Output the [X, Y] coordinate of the center of the cell containing the given text.  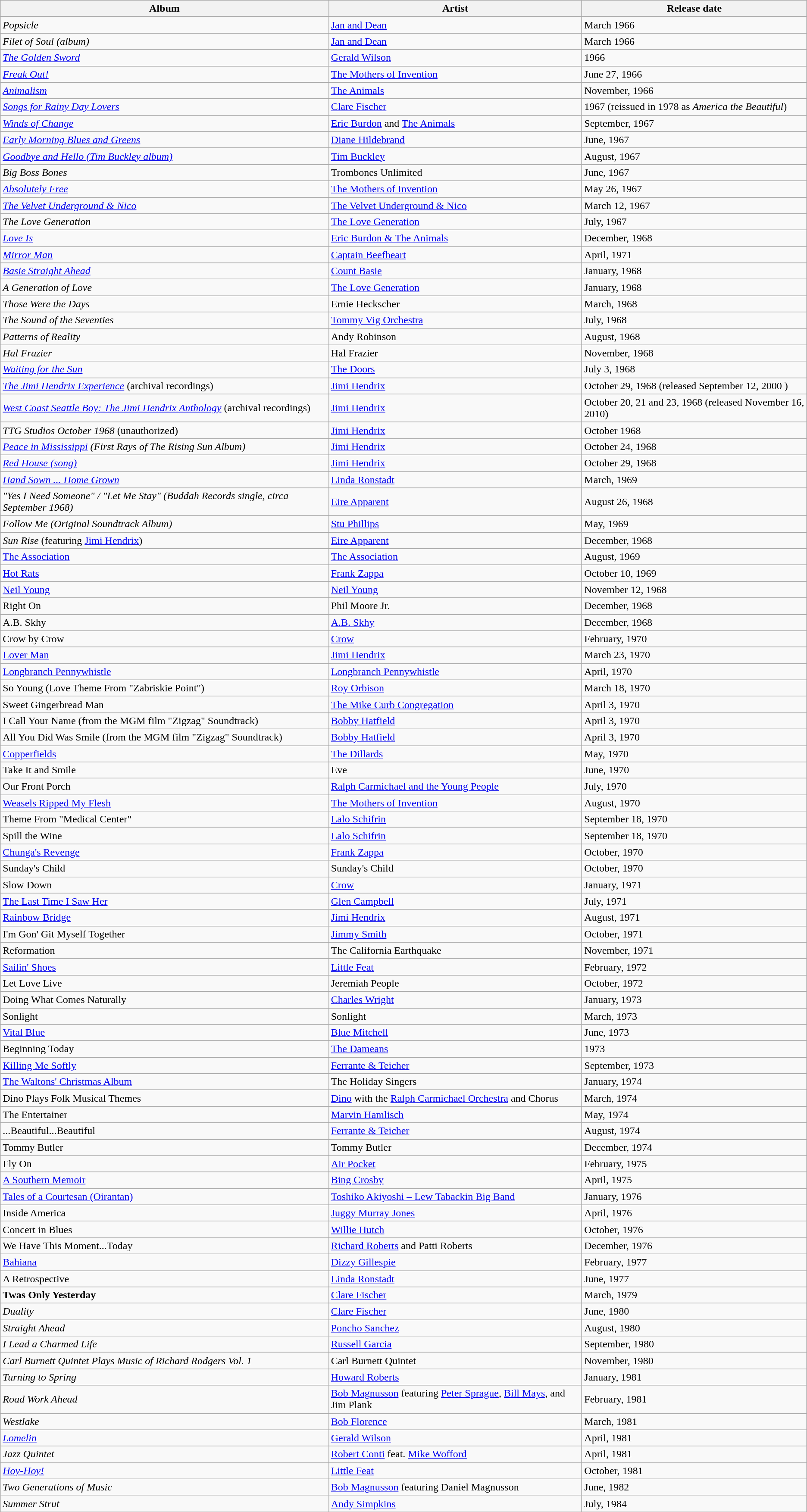
Peace in Mississippi (First Rays of The Rising Sun Album) [165, 447]
Reformation [165, 950]
The Last Time I Saw Her [165, 901]
February, 1970 [694, 639]
Jazz Quintet [165, 1454]
September, 1980 [694, 1344]
August, 1970 [694, 803]
Blue Mitchell [455, 1033]
Concert in Blues [165, 1229]
Turning to Spring [165, 1377]
Take It and Smile [165, 770]
1973 [694, 1049]
October 1968 [694, 430]
October 20, 21 and 23, 1968 (released November 16, 2010) [694, 408]
Tommy Vig Orchestra [455, 320]
March 12, 1967 [694, 206]
February, 1981 [694, 1399]
The Dillards [455, 754]
February, 1972 [694, 967]
1966 [694, 58]
May, 1969 [694, 524]
March 18, 1970 [694, 688]
A Southern Memoir [165, 1180]
The Doors [455, 369]
August, 1968 [694, 337]
Artist [455, 9]
Charles Wright [455, 1000]
All You Did Was Smile (from the MGM film "Zigzag" Soundtrack) [165, 737]
We Have This Moment...Today [165, 1246]
Slow Down [165, 885]
October, 1976 [694, 1229]
Those Were the Days [165, 304]
August, 1980 [694, 1328]
Winds of Change [165, 123]
Sun Rise (featuring Jimi Hendrix) [165, 540]
Count Basie [455, 271]
1967 (reissued in 1978 as America the Beautiful) [694, 107]
Duality [165, 1312]
Jeremiah People [455, 983]
April, 1970 [694, 672]
Waiting for the Sun [165, 369]
July, 1984 [694, 1503]
July 3, 1968 [694, 369]
Two Generations of Music [165, 1487]
I Lead a Charmed Life [165, 1344]
June, 1982 [694, 1487]
Westlake [165, 1421]
March, 1973 [694, 1016]
October 10, 1969 [694, 573]
Road Work Ahead [165, 1399]
January, 1973 [694, 1000]
November, 1971 [694, 950]
Right On [165, 606]
Bob Florence [455, 1421]
Bing Crosby [455, 1180]
Inside America [165, 1213]
West Coast Seattle Boy: The Jimi Hendrix Anthology (archival recordings) [165, 408]
Crow by Crow [165, 639]
May, 1970 [694, 754]
Bob Magnusson featuring Peter Sprague, Bill Mays, and Jim Plank [455, 1399]
January, 1971 [694, 885]
Straight Ahead [165, 1328]
March, 1979 [694, 1295]
Hot Rats [165, 573]
Toshiko Akiyoshi – Lew Tabackin Big Band [455, 1196]
Popsicle [165, 25]
June, 1970 [694, 770]
August, 1969 [694, 557]
June, 1973 [694, 1033]
Goodbye and Hello (Tim Buckley album) [165, 156]
The Golden Sword [165, 58]
January, 1976 [694, 1196]
September, 1967 [694, 123]
July, 1970 [694, 787]
Bahiana [165, 1262]
Red House (song) [165, 463]
The Waltons' Christmas Album [165, 1082]
A Generation of Love [165, 287]
March, 1981 [694, 1421]
August, 1974 [694, 1131]
Filet of Soul (album) [165, 41]
Big Boss Bones [165, 172]
Howard Roberts [455, 1377]
October 29, 1968 [694, 463]
Tim Buckley [455, 156]
Twas Only Yesterday [165, 1295]
June 27, 1966 [694, 74]
The Sound of the Seventies [165, 320]
TTG Studios October 1968 (unauthorized) [165, 430]
Andy Simpkins [455, 1503]
Lover Man [165, 655]
Ernie Heckscher [455, 304]
November, 1966 [694, 91]
March, 1968 [694, 304]
May 26, 1967 [694, 189]
"Yes I Need Someone" / "Let Me Stay" (Buddah Records single, circa September 1968) [165, 502]
October, 1971 [694, 934]
Our Front Porch [165, 787]
Freak Out! [165, 74]
So Young (Love Theme From "Zabriskie Point") [165, 688]
September, 1973 [694, 1065]
Songs for Rainy Day Lovers [165, 107]
Release date [694, 9]
May, 1974 [694, 1115]
Basie Straight Ahead [165, 271]
Album [165, 9]
January, 1974 [694, 1082]
October 29, 1968 (released September 12, 2000 ) [694, 386]
Eve [455, 770]
March, 1974 [694, 1098]
The Animals [455, 91]
Love Is [165, 238]
November, 1968 [694, 353]
April, 1971 [694, 255]
The Holiday Singers [455, 1082]
Trombones Unlimited [455, 172]
November, 1980 [694, 1361]
Follow Me (Original Soundtrack Album) [165, 524]
Glen Campbell [455, 901]
I Call Your Name (from the MGM film "Zigzag" Soundtrack) [165, 721]
The California Earthquake [455, 950]
March, 1969 [694, 480]
Roy Orbison [455, 688]
October, 1972 [694, 983]
Carl Burnett Quintet Plays Music of Richard Rodgers Vol. 1 [165, 1361]
Dino with the Ralph Carmichael Orchestra and Chorus [455, 1098]
Theme From "Medical Center" [165, 819]
Phil Moore Jr. [455, 606]
December, 1974 [694, 1147]
Absolutely Free [165, 189]
Dizzy Gillespie [455, 1262]
Richard Roberts and Patti Roberts [455, 1246]
Poncho Sanchez [455, 1328]
Tales of a Courtesan (Oirantan) [165, 1196]
Animalism [165, 91]
Air Pocket [455, 1164]
Russell Garcia [455, 1344]
A Retrospective [165, 1279]
July, 1967 [694, 222]
Sweet Gingerbread Man [165, 704]
June, 1980 [694, 1312]
...Beautiful...Beautiful [165, 1131]
August 26, 1968 [694, 502]
Lomelin [165, 1438]
Weasels Ripped My Flesh [165, 803]
Captain Beefheart [455, 255]
Chunga's Revenge [165, 852]
Vital Blue [165, 1033]
Willie Hutch [455, 1229]
Fly On [165, 1164]
Early Morning Blues and Greens [165, 140]
The Jimi Hendrix Experience (archival recordings) [165, 386]
July, 1968 [694, 320]
Juggy Murray Jones [455, 1213]
Marvin Hamlisch [455, 1115]
June, 1977 [694, 1279]
I'm Gon' Git Myself Together [165, 934]
Sailin' Shoes [165, 967]
Beginning Today [165, 1049]
Eric Burdon and The Animals [455, 123]
Doing What Comes Naturally [165, 1000]
Hand Sown ... Home Grown [165, 480]
Dino Plays Folk Musical Themes [165, 1098]
Hoy-Hoy! [165, 1471]
January, 1981 [694, 1377]
Robert Conti feat. Mike Wofford [455, 1454]
Stu Phillips [455, 524]
The Dameans [455, 1049]
Rainbow Bridge [165, 918]
Patterns of Reality [165, 337]
February, 1975 [694, 1164]
Mirror Man [165, 255]
Bob Magnusson featuring Daniel Magnusson [455, 1487]
April, 1976 [694, 1213]
August, 1967 [694, 156]
July, 1971 [694, 901]
February, 1977 [694, 1262]
November 12, 1968 [694, 590]
Spill the Wine [165, 836]
Diane Hildebrand [455, 140]
Eric Burdon & The Animals [455, 238]
The Mike Curb Congregation [455, 704]
Carl Burnett Quintet [455, 1361]
Andy Robinson [455, 337]
Summer Strut [165, 1503]
October 24, 1968 [694, 447]
Ralph Carmichael and the Young People [455, 787]
March 23, 1970 [694, 655]
October, 1981 [694, 1471]
Killing Me Softly [165, 1065]
December, 1976 [694, 1246]
August, 1971 [694, 918]
The Entertainer [165, 1115]
April, 1975 [694, 1180]
Jimmy Smith [455, 934]
Let Love Live [165, 983]
Copperfields [165, 754]
